Return (x, y) of the center of cell containing provided text 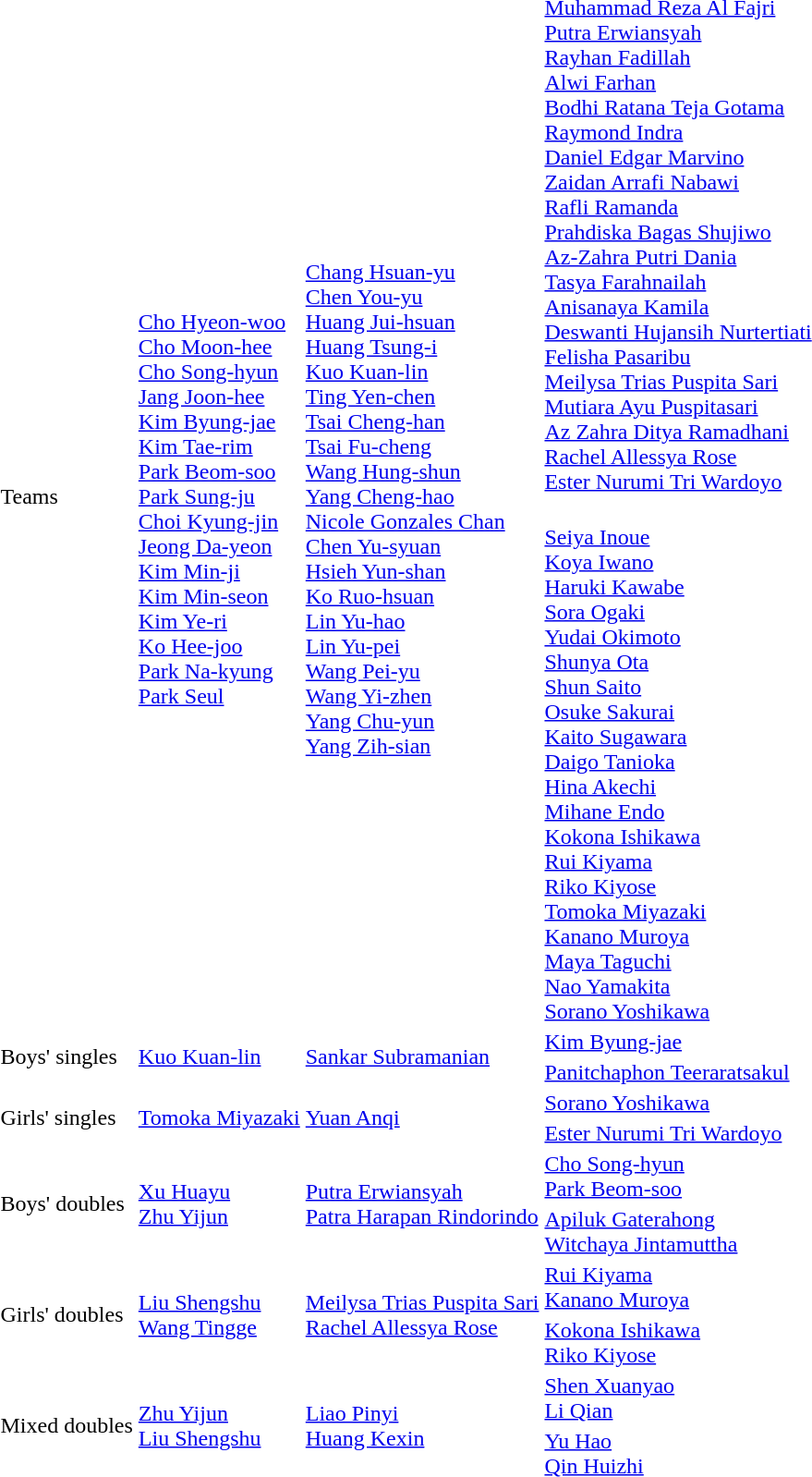
Kuo Kuan-lin (219, 1057)
Meilysa Trias Puspita Sari Rachel Allessya Rose (422, 1314)
Liu Shengshu Wang Tingge (219, 1314)
Xu Huayu Zhu Yijun (219, 1203)
Yuan Anqi (422, 1118)
Putra Erwiansyah Patra Harapan Rindorindo (422, 1203)
Sankar Subramanian (422, 1057)
Tomoka Miyazaki (219, 1118)
